Locate the cell with the specified text and output its [X, Y] center coordinate. 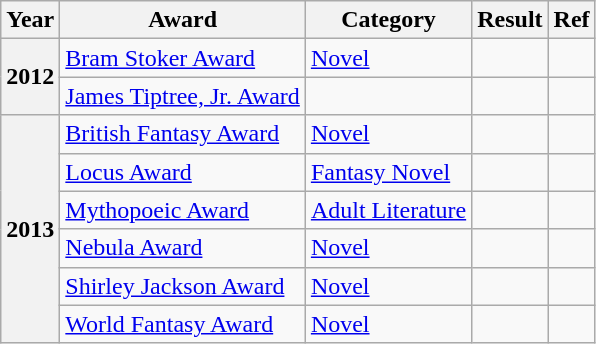
Result [510, 20]
Award [183, 20]
British Fantasy Award [183, 134]
2013 [30, 229]
Adult Literature [388, 210]
Category [388, 20]
James Tiptree, Jr. Award [183, 96]
Fantasy Novel [388, 172]
Locus Award [183, 172]
Ref [572, 20]
Year [30, 20]
Mythopoeic Award [183, 210]
Nebula Award [183, 248]
Shirley Jackson Award [183, 286]
Bram Stoker Award [183, 58]
2012 [30, 77]
World Fantasy Award [183, 324]
